From the cell containing the given text, extract its center point as [x, y] coordinate. 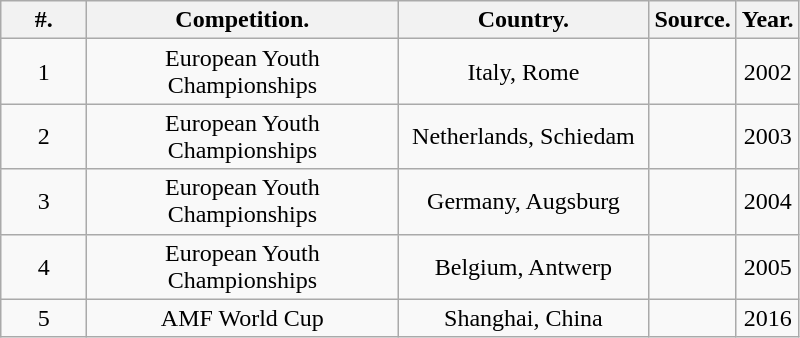
2003 [768, 136]
5 [44, 318]
AMF World Cup [242, 318]
2004 [768, 202]
Competition. [242, 20]
Belgium, Antwerp [524, 266]
2016 [768, 318]
Source. [692, 20]
Germany, Augsburg [524, 202]
4 [44, 266]
2002 [768, 72]
3 [44, 202]
#. [44, 20]
Year. [768, 20]
Netherlands, Schiedam [524, 136]
Shanghai, China [524, 318]
1 [44, 72]
Italy, Rome [524, 72]
2005 [768, 266]
Country. [524, 20]
2 [44, 136]
